For the text-containing cell, return its midpoint in (x, y) coordinate format. 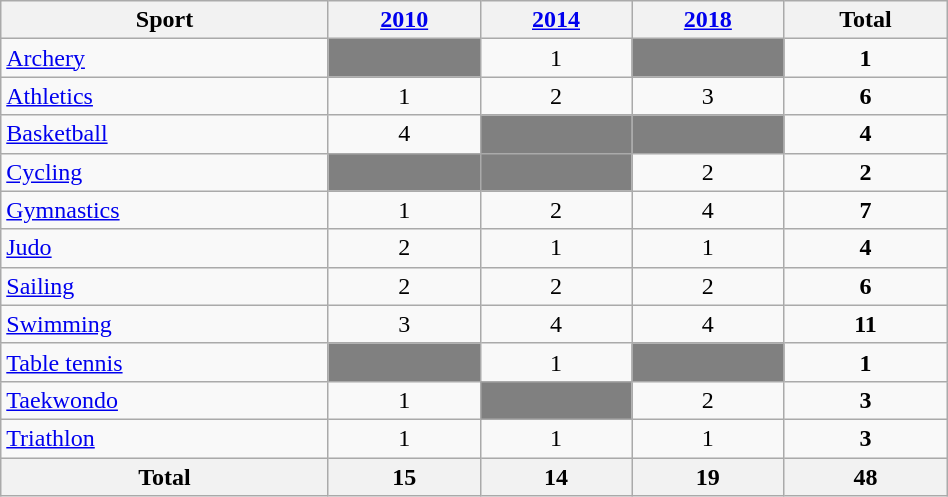
Triathlon (164, 438)
Judo (164, 248)
2018 (708, 20)
7 (866, 210)
Sport (164, 20)
Archery (164, 58)
48 (866, 477)
Cycling (164, 172)
15 (404, 477)
Athletics (164, 96)
Taekwondo (164, 400)
19 (708, 477)
Table tennis (164, 362)
Gymnastics (164, 210)
2010 (404, 20)
Sailing (164, 286)
11 (866, 324)
Basketball (164, 134)
Swimming (164, 324)
2014 (556, 20)
14 (556, 477)
